Scan for the cell matching the given text and deliver its [X, Y] coordinate at center. 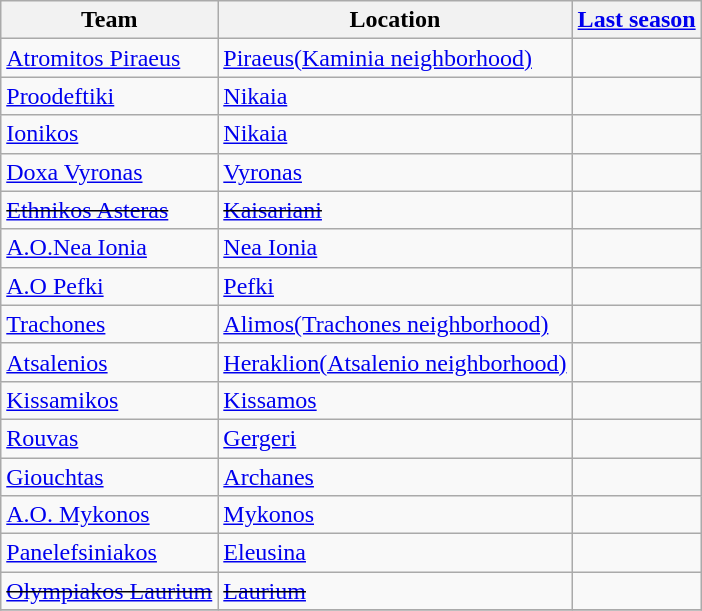
A.O. Mykonos [110, 515]
Alimos(Trachones neighborhood) [395, 324]
Piraeus(Kaminia neighborhood) [395, 58]
Atsalenios [110, 362]
Rouvas [110, 438]
Proodeftiki [110, 96]
Kaisariani [395, 210]
Olympiakos Laurium [110, 591]
Heraklion(Atsalenio neighborhood) [395, 362]
Panelefsiniakos [110, 553]
Atromitos Piraeus [110, 58]
Archanes [395, 477]
Giouchtas [110, 477]
Laurium [395, 591]
Last season [636, 20]
Nea Ionia [395, 248]
Gergeri [395, 438]
Ethnikos Asteras [110, 210]
Vyronas [395, 172]
Location [395, 20]
A.O.Nea Ionia [110, 248]
A.O Pefki [110, 286]
Trachones [110, 324]
Mykonos [395, 515]
Kissamikos [110, 400]
Pefki [395, 286]
Doxa Vyronas [110, 172]
Team [110, 20]
Kissamos [395, 400]
Ionikos [110, 134]
Eleusina [395, 553]
